Capture the cell that displays the provided text and extract its (x, y) central coordinate. 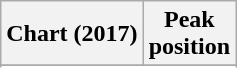
Peak position (189, 34)
Chart (2017) (72, 34)
